Pinpoint the cell where the given text exists, returning its (x, y) midpoint coordinate. 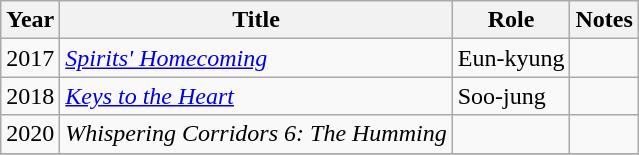
Year (30, 20)
Eun-kyung (511, 58)
Keys to the Heart (256, 96)
Soo-jung (511, 96)
Role (511, 20)
Notes (604, 20)
2020 (30, 134)
Whispering Corridors 6: The Humming (256, 134)
2018 (30, 96)
Spirits' Homecoming (256, 58)
2017 (30, 58)
Title (256, 20)
